Return (X, Y) of the center of cell containing provided text 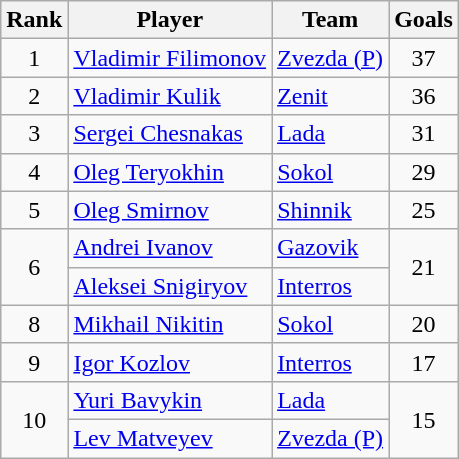
Oleg Teryokhin (170, 172)
25 (424, 210)
Zenit (330, 96)
Player (170, 20)
21 (424, 267)
2 (34, 96)
Rank (34, 20)
3 (34, 134)
Goals (424, 20)
10 (34, 419)
1 (34, 58)
5 (34, 210)
4 (34, 172)
Mikhail Nikitin (170, 324)
15 (424, 419)
Yuri Bavykin (170, 400)
6 (34, 267)
Sergei Chesnakas (170, 134)
Vladimir Kulik (170, 96)
Lev Matveyev (170, 438)
29 (424, 172)
Oleg Smirnov (170, 210)
37 (424, 58)
31 (424, 134)
36 (424, 96)
Vladimir Filimonov (170, 58)
Aleksei Snigiryov (170, 286)
8 (34, 324)
Andrei Ivanov (170, 248)
9 (34, 362)
20 (424, 324)
17 (424, 362)
Gazovik (330, 248)
Igor Kozlov (170, 362)
Team (330, 20)
Shinnik (330, 210)
